Provide the [x, y] coordinate of the cell's center where the given text is located.  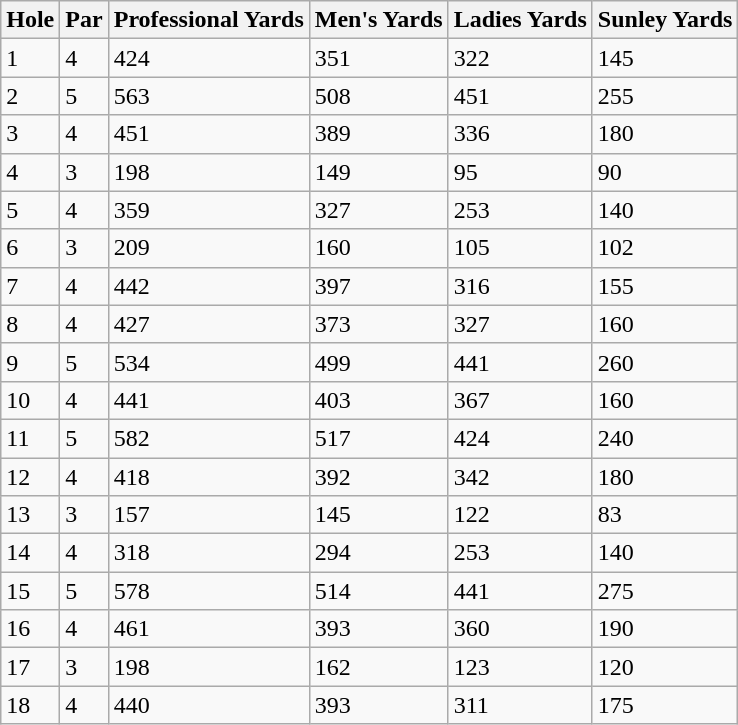
318 [208, 553]
162 [378, 667]
102 [665, 248]
2 [30, 96]
8 [30, 324]
157 [208, 515]
499 [378, 362]
240 [665, 438]
Sunley Yards [665, 20]
Hole [30, 20]
14 [30, 553]
418 [208, 477]
389 [378, 134]
359 [208, 210]
260 [665, 362]
514 [378, 591]
209 [208, 248]
175 [665, 705]
403 [378, 400]
578 [208, 591]
123 [520, 667]
427 [208, 324]
149 [378, 172]
17 [30, 667]
360 [520, 629]
Par [84, 20]
563 [208, 96]
15 [30, 591]
9 [30, 362]
16 [30, 629]
392 [378, 477]
155 [665, 286]
83 [665, 515]
342 [520, 477]
311 [520, 705]
6 [30, 248]
255 [665, 96]
461 [208, 629]
275 [665, 591]
90 [665, 172]
Men's Yards [378, 20]
190 [665, 629]
322 [520, 58]
105 [520, 248]
13 [30, 515]
336 [520, 134]
Professional Yards [208, 20]
1 [30, 58]
Ladies Yards [520, 20]
316 [520, 286]
18 [30, 705]
508 [378, 96]
367 [520, 400]
95 [520, 172]
122 [520, 515]
440 [208, 705]
294 [378, 553]
12 [30, 477]
120 [665, 667]
397 [378, 286]
351 [378, 58]
582 [208, 438]
534 [208, 362]
7 [30, 286]
10 [30, 400]
517 [378, 438]
11 [30, 438]
373 [378, 324]
442 [208, 286]
